Return the [X, Y] coordinate for the center point of the cell that contains the specified text.  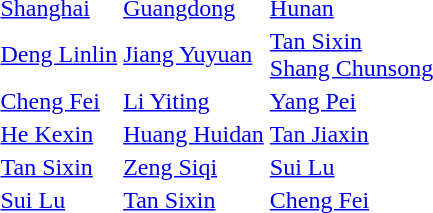
Huang Huidan [194, 134]
Li Yiting [194, 101]
Jiang Yuyuan [194, 54]
Zeng Siqi [194, 167]
